Return the (X, Y) coordinate for the center point of the cell that contains the specified text.  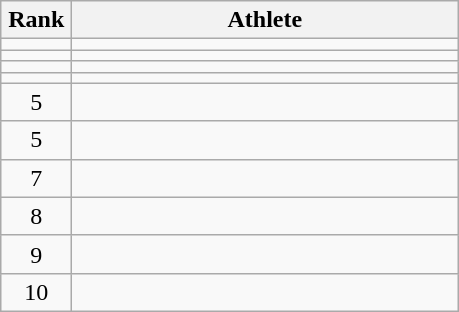
9 (36, 254)
7 (36, 178)
10 (36, 292)
8 (36, 216)
Athlete (265, 20)
Rank (36, 20)
